Identify which cell holds the provided text, then report its [X, Y] central coordinate. 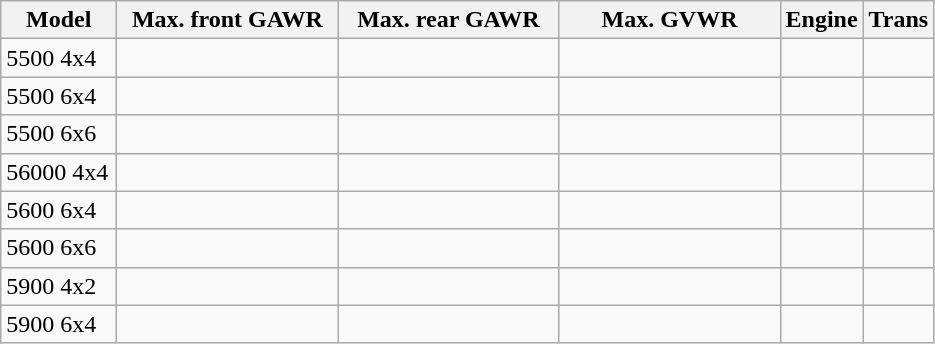
Max. front GAWR [228, 20]
5500 6x6 [59, 134]
Engine [822, 20]
56000 4x4 [59, 172]
Max. GVWR [670, 20]
5900 4x2 [59, 286]
5600 6x4 [59, 210]
5500 4x4 [59, 58]
Trans [898, 20]
5600 6x6 [59, 248]
Max. rear GAWR [448, 20]
5500 6x4 [59, 96]
5900 6x4 [59, 324]
Model [59, 20]
